Identify which cell holds the provided text, then report its [x, y] central coordinate. 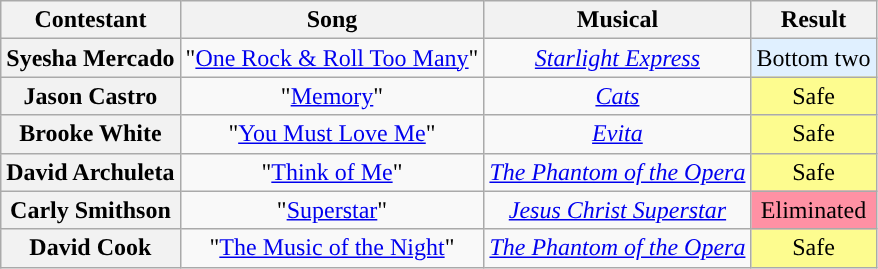
"You Must Love Me" [332, 134]
"Superstar" [332, 210]
Result [814, 20]
Evita [618, 134]
"One Rock & Roll Too Many" [332, 58]
"Think of Me" [332, 172]
Musical [618, 20]
Jesus Christ Superstar [618, 210]
Jason Castro [90, 96]
Syesha Mercado [90, 58]
Contestant [90, 20]
David Archuleta [90, 172]
Eliminated [814, 210]
Carly Smithson [90, 210]
Bottom two [814, 58]
David Cook [90, 248]
Song [332, 20]
Cats [618, 96]
"Memory" [332, 96]
Brooke White [90, 134]
"The Music of the Night" [332, 248]
Starlight Express [618, 58]
